Return the [X, Y] coordinate for the center point of the cell that contains the specified text.  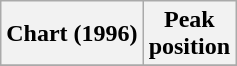
Chart (1996) [72, 34]
Peakposition [189, 34]
